Extract the [X, Y] coordinate from the center of the cell holding the provided text.  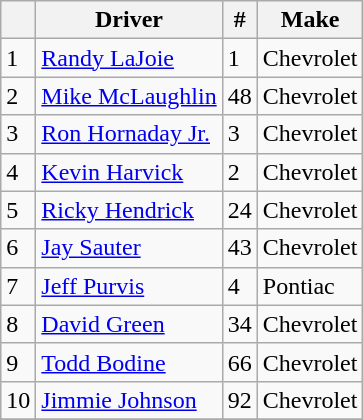
6 [18, 248]
Kevin Harvick [129, 172]
Mike McLaughlin [129, 96]
Make [310, 20]
7 [18, 286]
Ricky Hendrick [129, 210]
5 [18, 210]
24 [240, 210]
34 [240, 324]
# [240, 20]
8 [18, 324]
Todd Bodine [129, 362]
Jeff Purvis [129, 286]
48 [240, 96]
9 [18, 362]
Pontiac [310, 286]
Jimmie Johnson [129, 400]
10 [18, 400]
Jay Sauter [129, 248]
Randy LaJoie [129, 58]
66 [240, 362]
43 [240, 248]
Driver [129, 20]
92 [240, 400]
David Green [129, 324]
Ron Hornaday Jr. [129, 134]
